Identify which cell holds the provided text, then report its [x, y] central coordinate. 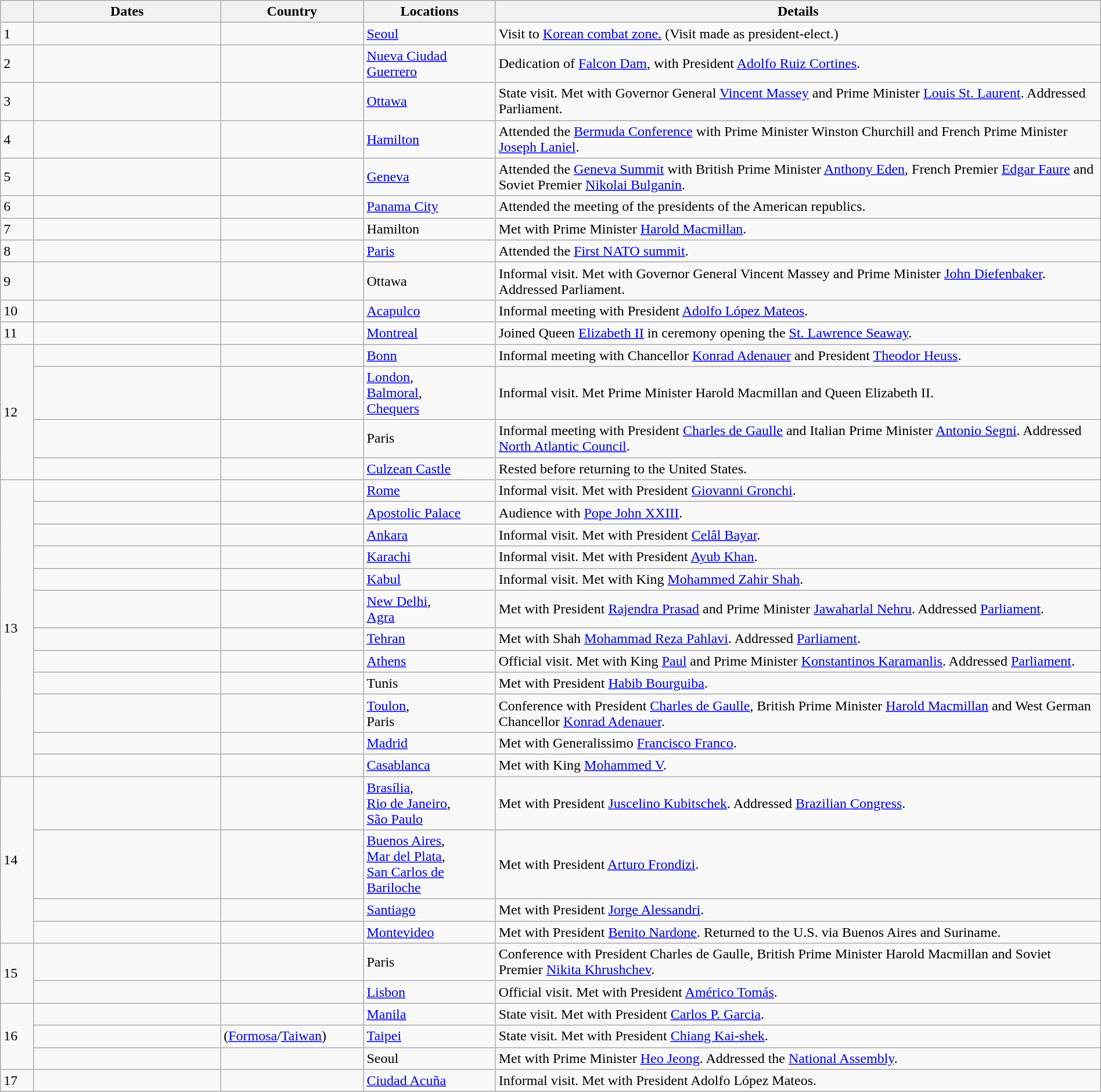
2 [17, 64]
Met with President Habib Bourguiba. [798, 683]
Montreal [430, 333]
Audience with Pope John XXIII. [798, 513]
Rested before returning to the United States. [798, 469]
Official visit. Met with President Américo Tomás. [798, 992]
16 [17, 1036]
Dedication of Falcon Dam, with President Adolfo Ruiz Cortines. [798, 64]
Official visit. Met with King Paul and Prime Minister Konstantinos Karamanlis. Addressed Parliament. [798, 661]
Locations [430, 12]
Lisbon [430, 992]
Informal visit. Met with President Giovanni Gronchi. [798, 491]
Met with President Jorge Alessandri. [798, 910]
Informal meeting with President Adolfo López Mateos. [798, 311]
Nueva Ciudad Guerrero [430, 64]
12 [17, 411]
Visit to Korean combat zone. (Visit made as president-elect.) [798, 34]
Country [292, 12]
Rome [430, 491]
Conference with President Charles de Gaulle, British Prime Minister Harold Macmillan and Soviet Premier Nikita Khrushchev. [798, 962]
Informal visit. Met with King Mohammed Zahir Shah. [798, 579]
London,Balmoral,Chequers [430, 393]
Met with President Benito Nardone. Returned to the U.S. via Buenos Aires and Suriname. [798, 932]
Panama City [430, 207]
10 [17, 311]
Informal visit. Met with President Ayub Khan. [798, 557]
Ciudad Acuña [430, 1080]
17 [17, 1080]
Details [798, 12]
Tunis [430, 683]
15 [17, 974]
Joined Queen Elizabeth II in ceremony opening the St. Lawrence Seaway. [798, 333]
State visit. Met with President Chiang Kai-shek. [798, 1036]
Informal visit. Met Prime Minister Harold Macmillan and Queen Elizabeth II. [798, 393]
Tehran [430, 639]
13 [17, 628]
Attended the First NATO summit. [798, 251]
State visit. Met with President Carlos P. Garcia. [798, 1014]
Informal meeting with President Charles de Gaulle and Italian Prime Minister Antonio Segni. Addressed North Atlantic Council. [798, 439]
New Delhi, Agra [430, 609]
8 [17, 251]
Met with Generalissimo Francisco Franco. [798, 743]
Acapulco [430, 311]
Dates [127, 12]
Bonn [430, 355]
(Formosa/Taiwan) [292, 1036]
1 [17, 34]
Kabul [430, 579]
Informal visit. Met with President Celâl Bayar. [798, 535]
Informal visit. Met with Governor General Vincent Massey and Prime Minister John Diefenbaker. Addressed Parliament. [798, 281]
11 [17, 333]
Met with President Rajendra Prasad and Prime Minister Jawaharlal Nehru. Addressed Parliament. [798, 609]
Buenos Aires,Mar del Plata,San Carlos de Bariloche [430, 864]
Apostolic Palace [430, 513]
9 [17, 281]
Toulon,Paris [430, 713]
6 [17, 207]
Ankara [430, 535]
Informal visit. Met with President Adolfo López Mateos. [798, 1080]
Madrid [430, 743]
Met with King Mohammed V. [798, 765]
Met with Prime Minister Harold Macmillan. [798, 229]
Casablanca [430, 765]
State visit. Met with Governor General Vincent Massey and Prime Minister Louis St. Laurent. Addressed Parliament. [798, 101]
Brasília,Rio de Janeiro,São Paulo [430, 803]
Attended the Bermuda Conference with Prime Minister Winston Churchill and French Prime Minister Joseph Laniel. [798, 139]
Taipei [430, 1036]
Met with President Arturo Frondizi. [798, 864]
Met with President Juscelino Kubitschek. Addressed Brazilian Congress. [798, 803]
7 [17, 229]
Geneva [430, 177]
Manila [430, 1014]
3 [17, 101]
Informal meeting with Chancellor Konrad Adenauer and President Theodor Heuss. [798, 355]
Culzean Castle [430, 469]
Met with Prime Minister Heo Jeong. Addressed the National Assembly. [798, 1058]
Athens [430, 661]
5 [17, 177]
Met with Shah Mohammad Reza Pahlavi. Addressed Parliament. [798, 639]
4 [17, 139]
Montevideo [430, 932]
Attended the meeting of the presidents of the American republics. [798, 207]
14 [17, 860]
Conference with President Charles de Gaulle, British Prime Minister Harold Macmillan and West German Chancellor Konrad Adenauer. [798, 713]
Santiago [430, 910]
Attended the Geneva Summit with British Prime Minister Anthony Eden, French Premier Edgar Faure and Soviet Premier Nikolai Bulganin. [798, 177]
Karachi [430, 557]
